Provide the [x, y] coordinate of the cell's center where the given text is located.  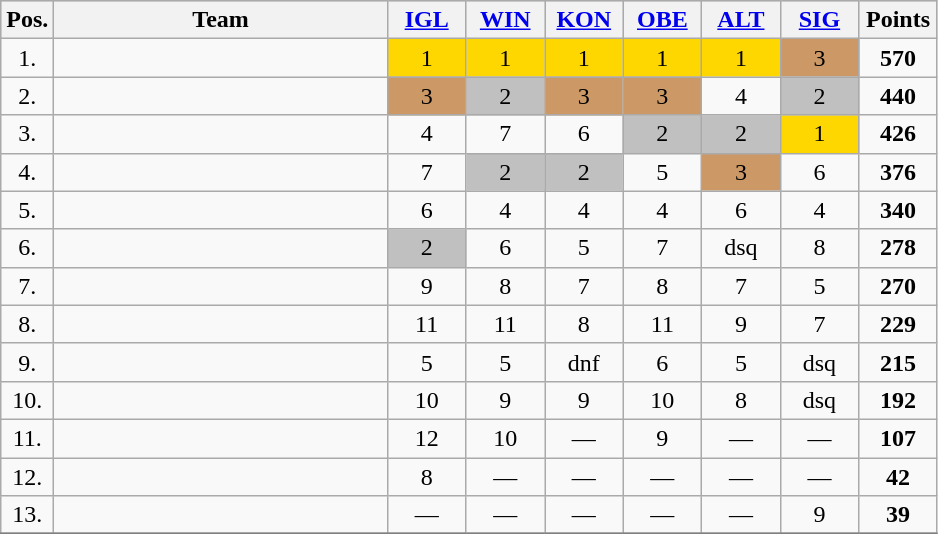
7. [28, 286]
3. [28, 134]
9. [28, 362]
5. [28, 210]
ALT [742, 20]
SIG [820, 20]
IGL [426, 20]
278 [898, 248]
440 [898, 96]
dnf [584, 362]
11. [28, 438]
Points [898, 20]
12. [28, 477]
570 [898, 58]
Pos. [28, 20]
Team [221, 20]
426 [898, 134]
8. [28, 324]
215 [898, 362]
KON [584, 20]
229 [898, 324]
42 [898, 477]
WIN [506, 20]
107 [898, 438]
10. [28, 400]
6. [28, 248]
4. [28, 172]
192 [898, 400]
OBE [662, 20]
1. [28, 58]
376 [898, 172]
2. [28, 96]
12 [426, 438]
39 [898, 515]
340 [898, 210]
270 [898, 286]
13. [28, 515]
